Provide the (x, y) coordinate of the cell's center where the given text is located.  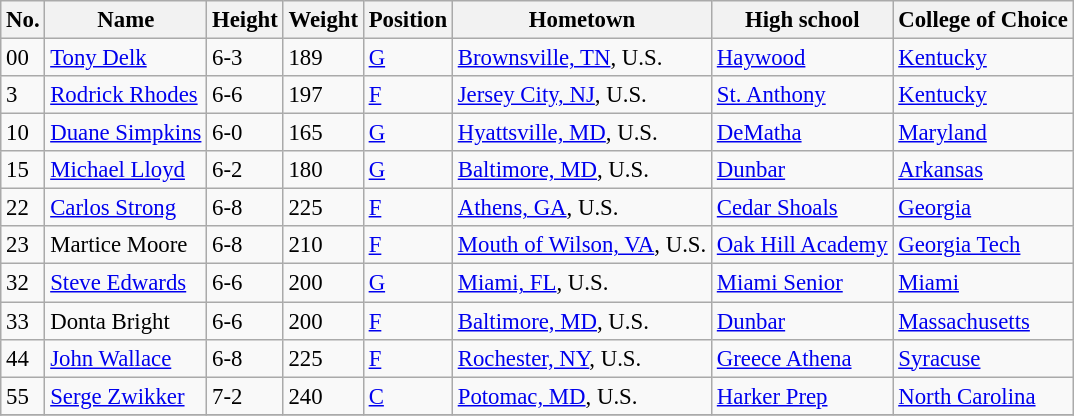
Jersey City, NJ, U.S. (582, 95)
Arkansas (983, 170)
St. Anthony (802, 95)
22 (23, 208)
Michael Lloyd (126, 170)
Carlos Strong (126, 208)
7-2 (245, 396)
33 (23, 321)
Steve Edwards (126, 283)
197 (323, 95)
North Carolina (983, 396)
165 (323, 133)
Brownsville, TN, U.S. (582, 58)
Athens, GA, U.S. (582, 208)
John Wallace (126, 358)
23 (23, 245)
No. (23, 20)
Hometown (582, 20)
Miami (983, 283)
Height (245, 20)
Haywood (802, 58)
Georgia (983, 208)
00 (23, 58)
Duane Simpkins (126, 133)
Potomac, MD, U.S. (582, 396)
210 (323, 245)
Massachusetts (983, 321)
Hyattsville, MD, U.S. (582, 133)
189 (323, 58)
Name (126, 20)
10 (23, 133)
Rodrick Rhodes (126, 95)
Weight (323, 20)
Maryland (983, 133)
6-0 (245, 133)
3 (23, 95)
6-2 (245, 170)
180 (323, 170)
Greece Athena (802, 358)
Cedar Shoals (802, 208)
44 (23, 358)
Donta Bright (126, 321)
6-3 (245, 58)
Miami, FL, U.S. (582, 283)
Syracuse (983, 358)
DeMatha (802, 133)
Harker Prep (802, 396)
55 (23, 396)
Martice Moore (126, 245)
Georgia Tech (983, 245)
Miami Senior (802, 283)
Serge Zwikker (126, 396)
Tony Delk (126, 58)
Rochester, NY, U.S. (582, 358)
College of Choice (983, 20)
Mouth of Wilson, VA, U.S. (582, 245)
C (408, 396)
240 (323, 396)
32 (23, 283)
Position (408, 20)
Oak Hill Academy (802, 245)
15 (23, 170)
High school (802, 20)
